From the cell containing the given text, extract its center point as [X, Y] coordinate. 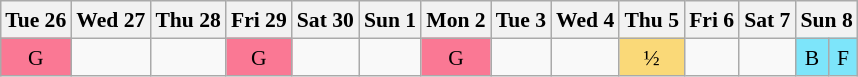
Tue 3 [521, 20]
Thu 5 [652, 20]
Sat 7 [767, 20]
Wed 27 [110, 20]
Sat 30 [326, 20]
Wed 4 [585, 20]
F [843, 56]
B [812, 56]
½ [652, 56]
Sun 8 [826, 20]
Mon 2 [456, 20]
Tue 26 [36, 20]
Fri 6 [712, 20]
Fri 29 [259, 20]
Sun 1 [390, 20]
Thu 28 [188, 20]
